Provide the [X, Y] coordinate of the cell's center where the given text is located.  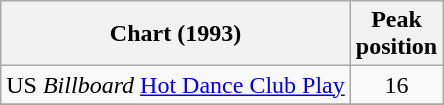
16 [396, 85]
Chart (1993) [176, 34]
Peakposition [396, 34]
US Billboard Hot Dance Club Play [176, 85]
